Scan for the cell matching the given text and deliver its (x, y) coordinate at center. 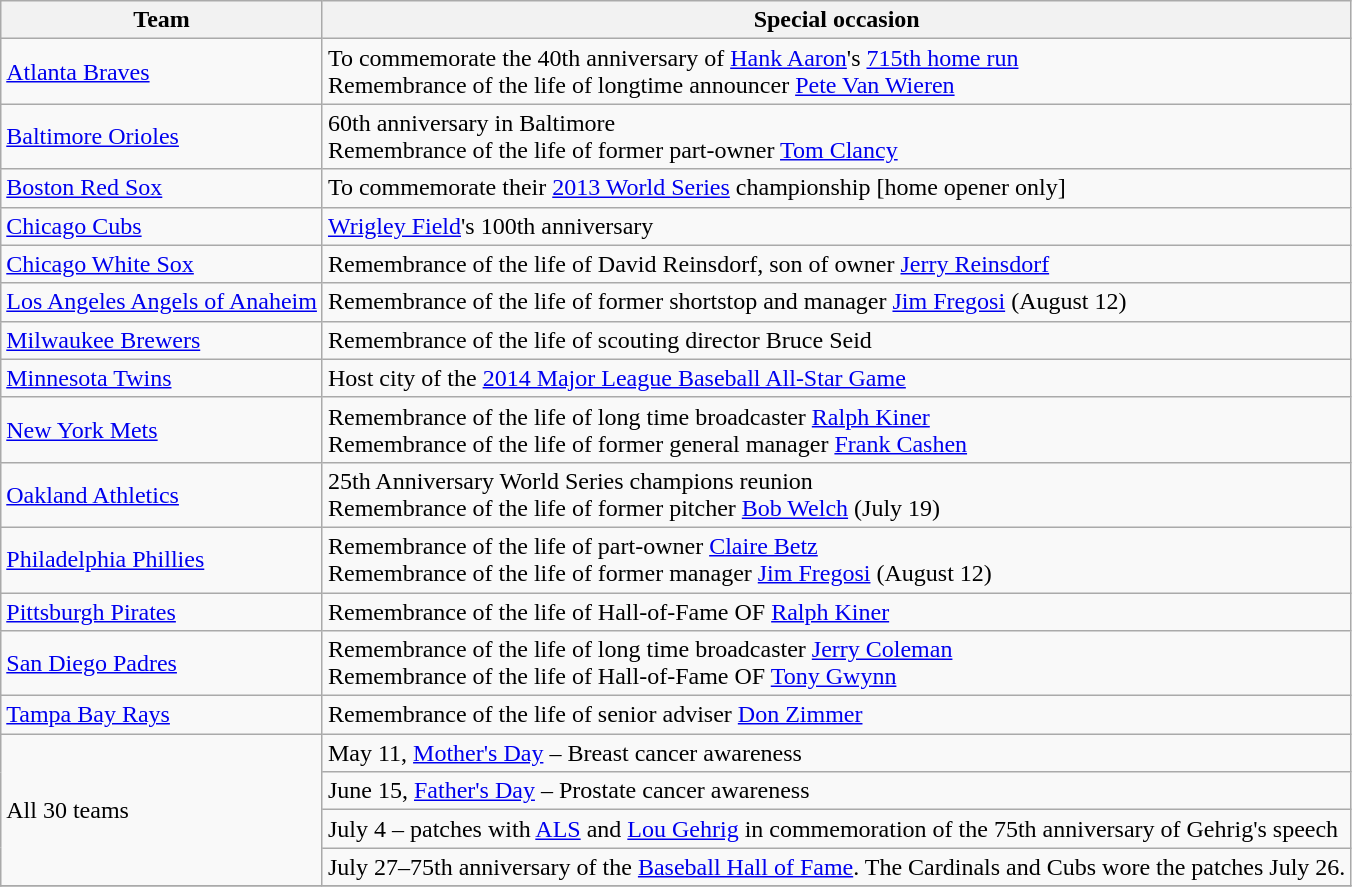
To commemorate their 2013 World Series championship [home opener only] (836, 188)
Wrigley Field's 100th anniversary (836, 226)
Chicago White Sox (162, 264)
Remembrance of the life of former shortstop and manager Jim Fregosi (August 12) (836, 302)
Remembrance of the life of Hall-of-Fame OF Ralph Kiner (836, 611)
June 15, Father's Day – Prostate cancer awareness (836, 791)
Los Angeles Angels of Anaheim (162, 302)
New York Mets (162, 430)
Atlanta Braves (162, 72)
Remembrance of the life of part-owner Claire BetzRemembrance of the life of former manager Jim Fregosi (August 12) (836, 560)
Oakland Athletics (162, 494)
Host city of the 2014 Major League Baseball All-Star Game (836, 378)
Team (162, 20)
Chicago Cubs (162, 226)
Minnesota Twins (162, 378)
Remembrance of the life of scouting director Bruce Seid (836, 340)
Milwaukee Brewers (162, 340)
Remembrance of the life of long time broadcaster Jerry ColemanRemembrance of the life of Hall-of-Fame OF Tony Gwynn (836, 664)
Remembrance of the life of long time broadcaster Ralph KinerRemembrance of the life of former general manager Frank Cashen (836, 430)
Philadelphia Phillies (162, 560)
July 4 – patches with ALS and Lou Gehrig in commemoration of the 75th anniversary of Gehrig's speech (836, 829)
All 30 teams (162, 810)
Boston Red Sox (162, 188)
Remembrance of the life of David Reinsdorf, son of owner Jerry Reinsdorf (836, 264)
July 27–75th anniversary of the Baseball Hall of Fame. The Cardinals and Cubs wore the patches July 26. (836, 867)
San Diego Padres (162, 664)
60th anniversary in BaltimoreRemembrance of the life of former part-owner Tom Clancy (836, 136)
Special occasion (836, 20)
25th Anniversary World Series champions reunionRemembrance of the life of former pitcher Bob Welch (July 19) (836, 494)
To commemorate the 40th anniversary of Hank Aaron's 715th home runRemembrance of the life of longtime announcer Pete Van Wieren (836, 72)
Remembrance of the life of senior adviser Don Zimmer (836, 715)
May 11, Mother's Day – Breast cancer awareness (836, 753)
Pittsburgh Pirates (162, 611)
Tampa Bay Rays (162, 715)
Baltimore Orioles (162, 136)
